Capture the cell that displays the provided text and extract its (X, Y) central coordinate. 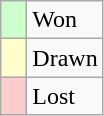
Won (65, 20)
Lost (65, 96)
Drawn (65, 58)
